Return the (X, Y) coordinate for the center point of the cell that contains the specified text.  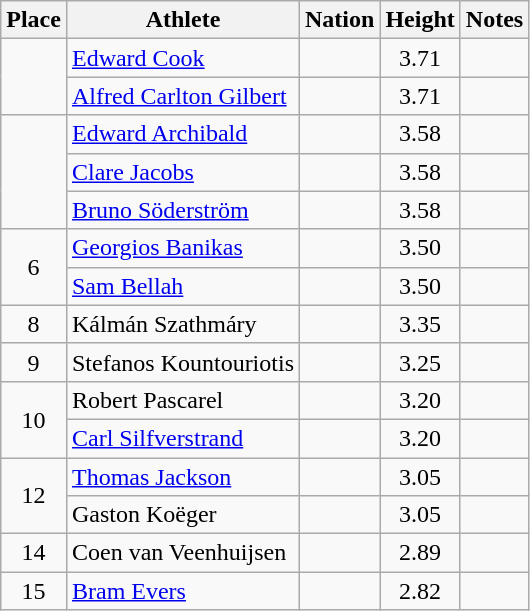
Edward Archibald (182, 134)
9 (34, 362)
2.82 (420, 591)
10 (34, 419)
12 (34, 496)
Place (34, 20)
Carl Silfverstrand (182, 438)
Clare Jacobs (182, 172)
Stefanos Kountouriotis (182, 362)
Kálmán Szathmáry (182, 324)
3.25 (420, 362)
Georgios Banikas (182, 248)
Edward Cook (182, 58)
14 (34, 553)
15 (34, 591)
Gaston Koëger (182, 515)
Athlete (182, 20)
Thomas Jackson (182, 477)
Notes (494, 20)
Nation (340, 20)
Bram Evers (182, 591)
3.35 (420, 324)
Height (420, 20)
2.89 (420, 553)
Coen van Veenhuijsen (182, 553)
Sam Bellah (182, 286)
Alfred Carlton Gilbert (182, 96)
Bruno Söderström (182, 210)
Robert Pascarel (182, 400)
6 (34, 267)
8 (34, 324)
